Identify which cell holds the provided text, then report its (X, Y) central coordinate. 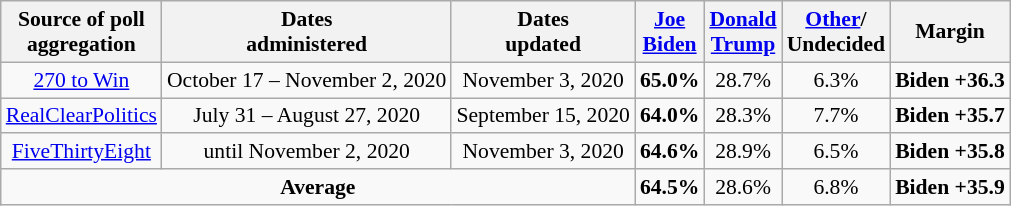
until November 2, 2020 (307, 152)
Other/Undecided (836, 32)
28.6% (742, 187)
Biden +35.8 (950, 152)
65.0% (670, 80)
Biden +35.9 (950, 187)
RealClearPolitics (82, 116)
FiveThirtyEight (82, 152)
DonaldTrump (742, 32)
270 to Win (82, 80)
Average (318, 187)
28.9% (742, 152)
Margin (950, 32)
6.8% (836, 187)
6.5% (836, 152)
64.0% (670, 116)
Biden +36.3 (950, 80)
6.3% (836, 80)
September 15, 2020 (542, 116)
28.7% (742, 80)
JoeBiden (670, 32)
Biden +35.7 (950, 116)
October 17 – November 2, 2020 (307, 80)
Dates administered (307, 32)
64.5% (670, 187)
28.3% (742, 116)
Source of pollaggregation (82, 32)
7.7% (836, 116)
July 31 – August 27, 2020 (307, 116)
Dates updated (542, 32)
64.6% (670, 152)
